Output the [x, y] coordinate of the center of the cell containing the given text.  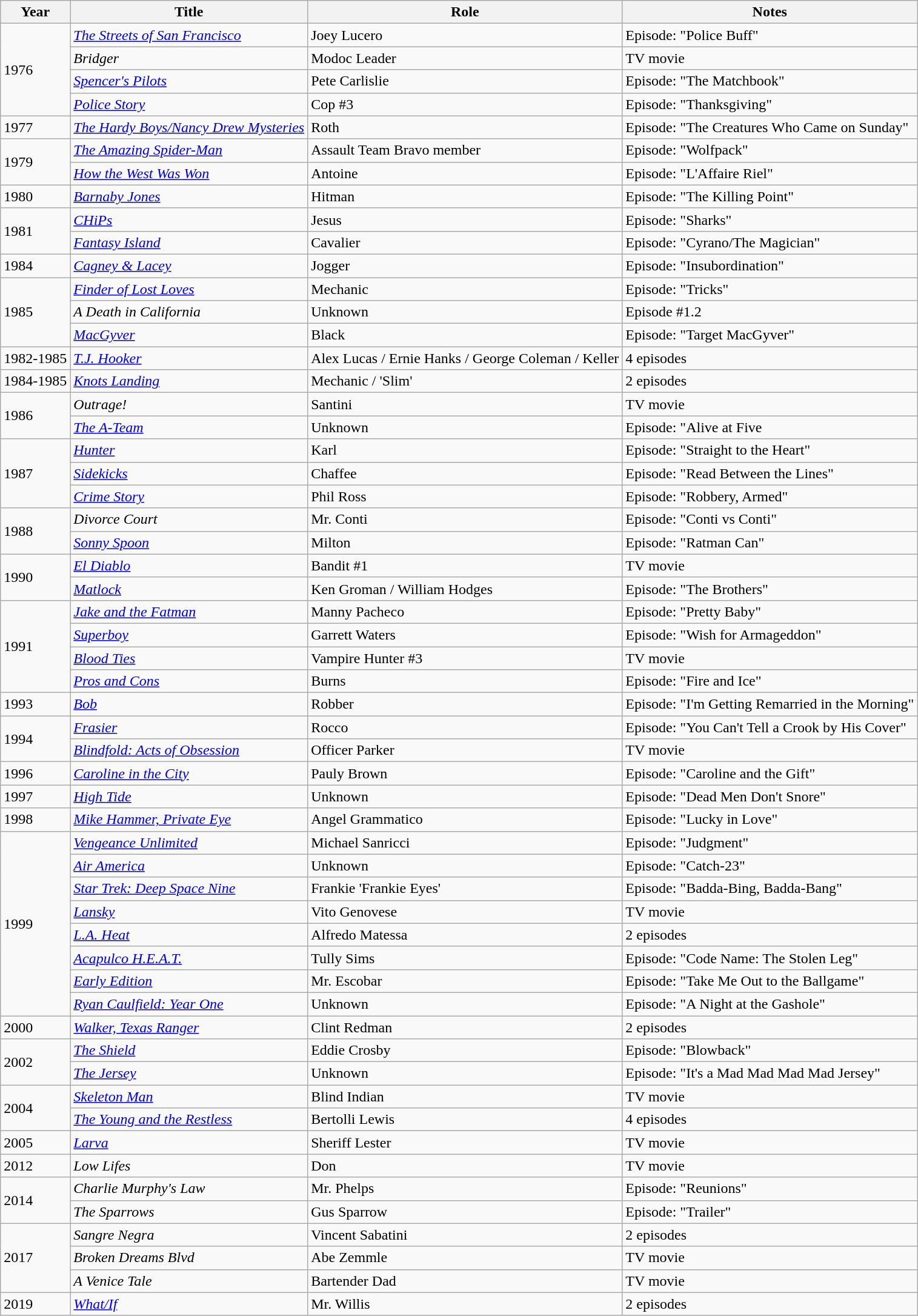
Broken Dreams Blvd [189, 1258]
Role [465, 12]
The Young and the Restless [189, 1120]
Episode: "Dead Men Don't Snore" [770, 797]
Vincent Sabatini [465, 1235]
Pros and Cons [189, 681]
Bob [189, 704]
Frasier [189, 727]
Episode: "Insubordination" [770, 266]
1993 [35, 704]
Episode: "Lucky in Love" [770, 820]
The A-Team [189, 427]
1990 [35, 577]
Sangre Negra [189, 1235]
Lansky [189, 912]
Bertolli Lewis [465, 1120]
Episode: "Tricks" [770, 289]
1981 [35, 231]
Phil Ross [465, 496]
Title [189, 12]
Divorce Court [189, 519]
Karl [465, 450]
2002 [35, 1062]
Episode: "Thanksgiving" [770, 104]
Cagney & Lacey [189, 266]
Joey Lucero [465, 35]
Modoc Leader [465, 58]
Frankie 'Frankie Eyes' [465, 889]
2005 [35, 1143]
Antoine [465, 173]
Gus Sparrow [465, 1212]
Roth [465, 127]
1984-1985 [35, 381]
Walker, Texas Ranger [189, 1027]
Bandit #1 [465, 566]
Tully Sims [465, 958]
Officer Parker [465, 750]
Episode: "Straight to the Heart" [770, 450]
The Shield [189, 1050]
Black [465, 335]
Episode: "Catch-23" [770, 866]
Hitman [465, 196]
Early Edition [189, 981]
The Sparrows [189, 1212]
Episode: "It's a Mad Mad Mad Mad Jersey" [770, 1074]
Episode: "You Can't Tell a Crook by His Cover" [770, 727]
Bridger [189, 58]
Episode: "The Brothers" [770, 589]
Episode: "Wish for Armageddon" [770, 635]
Garrett Waters [465, 635]
Low Lifes [189, 1166]
Episode: "The Creatures Who Came on Sunday" [770, 127]
Star Trek: Deep Space Nine [189, 889]
1996 [35, 773]
Don [465, 1166]
1987 [35, 473]
Knots Landing [189, 381]
Episode: "A Night at the Gashole" [770, 1004]
Alex Lucas / Ernie Hanks / George Coleman / Keller [465, 358]
Air America [189, 866]
Episode: "Alive at Five [770, 427]
Episode: "Sharks" [770, 219]
1985 [35, 312]
Robber [465, 704]
Episode: "Conti vs Conti" [770, 519]
2004 [35, 1108]
1991 [35, 646]
T.J. Hooker [189, 358]
Mechanic [465, 289]
Abe Zemmle [465, 1258]
Acapulco H.E.A.T. [189, 958]
1979 [35, 162]
1984 [35, 266]
1977 [35, 127]
Finder of Lost Loves [189, 289]
Pete Carlislie [465, 81]
Barnaby Jones [189, 196]
Episode: "Wolfpack" [770, 150]
2012 [35, 1166]
Caroline in the City [189, 773]
Episode #1.2 [770, 312]
Santini [465, 404]
Episode: "Badda-Bing, Badda-Bang" [770, 889]
The Amazing Spider-Man [189, 150]
2000 [35, 1027]
What/If [189, 1304]
Episode: "Read Between the Lines" [770, 473]
Episode: "Trailer" [770, 1212]
2017 [35, 1258]
Clint Redman [465, 1027]
1998 [35, 820]
2019 [35, 1304]
Superboy [189, 635]
Sidekicks [189, 473]
2014 [35, 1200]
Cop #3 [465, 104]
MacGyver [189, 335]
Episode: "The Killing Point" [770, 196]
Police Story [189, 104]
1988 [35, 531]
Outrage! [189, 404]
1997 [35, 797]
Episode: "The Matchbook" [770, 81]
How the West Was Won [189, 173]
Spencer's Pilots [189, 81]
A Venice Tale [189, 1281]
Episode: "Caroline and the Gift" [770, 773]
Episode: "Fire and Ice" [770, 681]
Episode: "Reunions" [770, 1189]
Jesus [465, 219]
High Tide [189, 797]
1999 [35, 923]
1986 [35, 416]
Episode: "Cyrano/The Magician" [770, 242]
El Diablo [189, 566]
Charlie Murphy's Law [189, 1189]
Episode: "Ratman Can" [770, 543]
Mr. Phelps [465, 1189]
1994 [35, 739]
Hunter [189, 450]
Bartender Dad [465, 1281]
Vito Genovese [465, 912]
1980 [35, 196]
Manny Pacheco [465, 612]
Mr. Willis [465, 1304]
Vengeance Unlimited [189, 843]
Episode: "Take Me Out to the Ballgame" [770, 981]
Alfredo Matessa [465, 935]
Episode: "Police Buff" [770, 35]
Episode: "Target MacGyver" [770, 335]
The Jersey [189, 1074]
Chaffee [465, 473]
Episode: "I'm Getting Remarried in the Morning" [770, 704]
Mr. Conti [465, 519]
Skeleton Man [189, 1097]
Episode: "Pretty Baby" [770, 612]
Ryan Caulfield: Year One [189, 1004]
Larva [189, 1143]
L.A. Heat [189, 935]
Episode: "L'Affaire Riel" [770, 173]
Cavalier [465, 242]
1976 [35, 70]
1982-1985 [35, 358]
Blindfold: Acts of Obsession [189, 750]
CHiPs [189, 219]
Burns [465, 681]
Angel Grammatico [465, 820]
Sonny Spoon [189, 543]
Vampire Hunter #3 [465, 658]
Blind Indian [465, 1097]
Matlock [189, 589]
Milton [465, 543]
Mr. Escobar [465, 981]
Jake and the Fatman [189, 612]
Year [35, 12]
Michael Sanricci [465, 843]
Episode: "Judgment" [770, 843]
Notes [770, 12]
The Hardy Boys/Nancy Drew Mysteries [189, 127]
Eddie Crosby [465, 1050]
Blood Ties [189, 658]
The Streets of San Francisco [189, 35]
Fantasy Island [189, 242]
A Death in California [189, 312]
Sheriff Lester [465, 1143]
Pauly Brown [465, 773]
Episode: "Blowback" [770, 1050]
Episode: "Robbery, Armed" [770, 496]
Ken Groman / William Hodges [465, 589]
Crime Story [189, 496]
Rocco [465, 727]
Episode: "Code Name: The Stolen Leg" [770, 958]
Assault Team Bravo member [465, 150]
Mechanic / 'Slim' [465, 381]
Jogger [465, 266]
Mike Hammer, Private Eye [189, 820]
